Capture the cell that displays the provided text and extract its [X, Y] central coordinate. 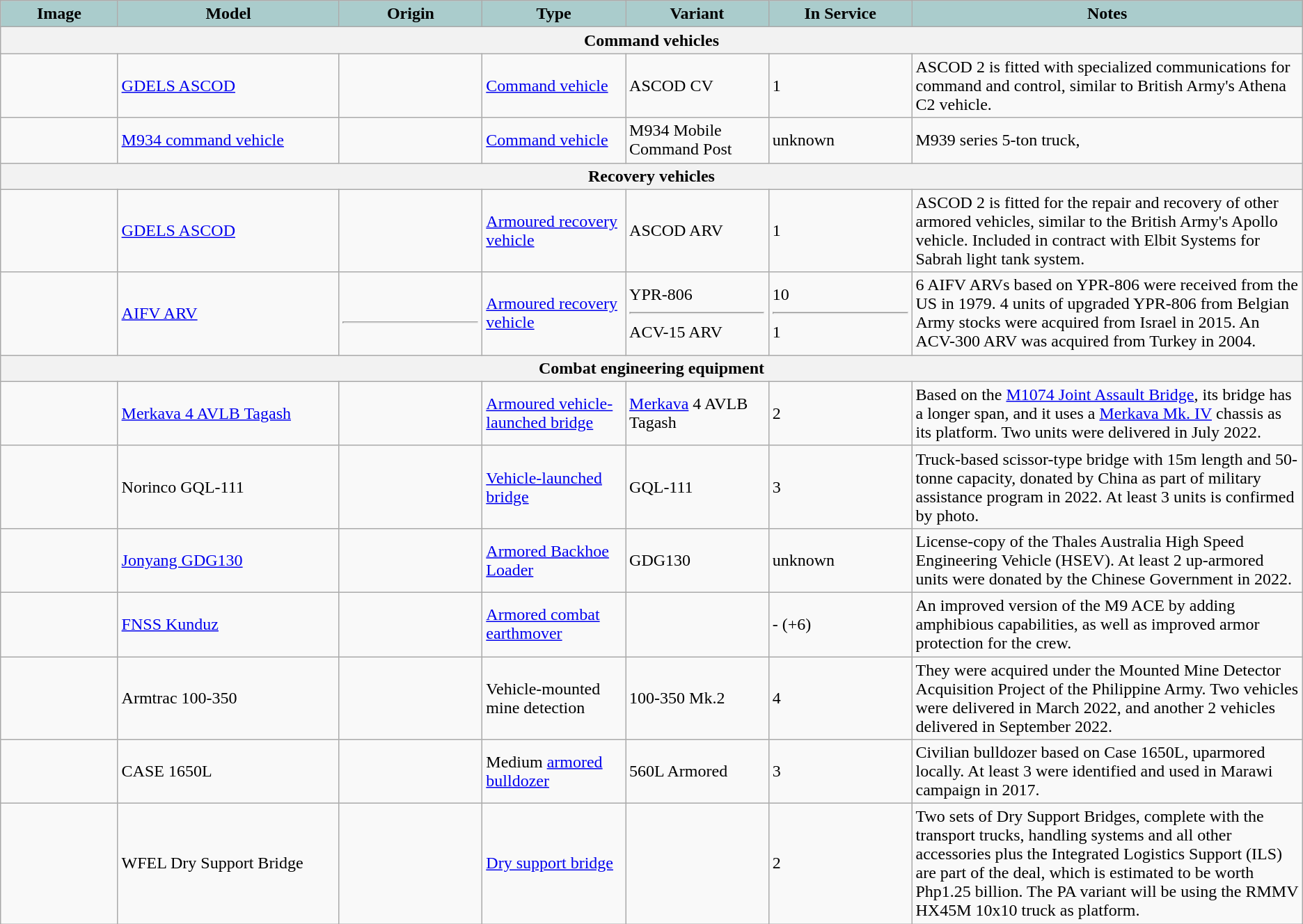
Origin [411, 14]
M934 Mobile Command Post [697, 141]
FNSS Kunduz [228, 624]
100-350 Mk.2 [697, 699]
CASE 1650L [228, 772]
Armored combat earthmover [554, 624]
Image [59, 14]
Combat engineering equipment [651, 368]
Model [228, 14]
ASCOD ARV [697, 231]
In Service [840, 14]
Civilian bulldozer based on Case 1650L, uparmored locally. At least 3 were identified and used in Marawi campaign in 2017. [1107, 772]
Armoured vehicle-launched bridge [554, 413]
Command vehicles [651, 40]
Armored Backhoe Loader [554, 560]
- (+6) [840, 624]
ASCOD 2 is fitted with specialized communications for command and control, similar to British Army's Athena C2 vehicle. [1107, 86]
GDG130 [697, 560]
WFEL Dry Support Bridge [228, 864]
Armtrac 100-350 [228, 699]
4 [840, 699]
101 [840, 313]
Variant [697, 14]
AIFV ARV [228, 313]
Norinco GQL-111 [228, 487]
560L Armored [697, 772]
M939 series 5-ton truck, [1107, 141]
Notes [1107, 14]
YPR-806ACV-15 ARV [697, 313]
Type [554, 14]
Vehicle-launched bridge [554, 487]
ASCOD CV [697, 86]
Vehicle-mounted mine detection [554, 699]
Dry support bridge [554, 864]
Jonyang GDG130 [228, 560]
GQL-111 [697, 487]
M934 command vehicle [228, 141]
Medium armored bulldozer [554, 772]
Recovery vehicles [651, 176]
An improved version of the M9 ACE by adding amphibious capabilities, as well as improved armor protection for the crew. [1107, 624]
